Pinpoint the cell where the given text exists, returning its [x, y] midpoint coordinate. 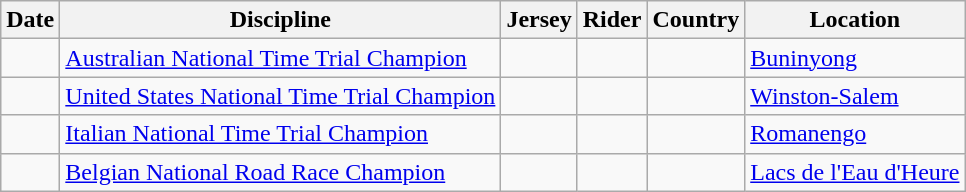
Country [696, 20]
Buninyong [855, 58]
Jersey [539, 20]
Winston-Salem [855, 96]
Australian National Time Trial Champion [280, 58]
Italian National Time Trial Champion [280, 134]
Location [855, 20]
United States National Time Trial Champion [280, 96]
Date [30, 20]
Romanengo [855, 134]
Rider [612, 20]
Discipline [280, 20]
Lacs de l'Eau d'Heure [855, 172]
Belgian National Road Race Champion [280, 172]
